Return (x, y) of the center of cell containing provided text 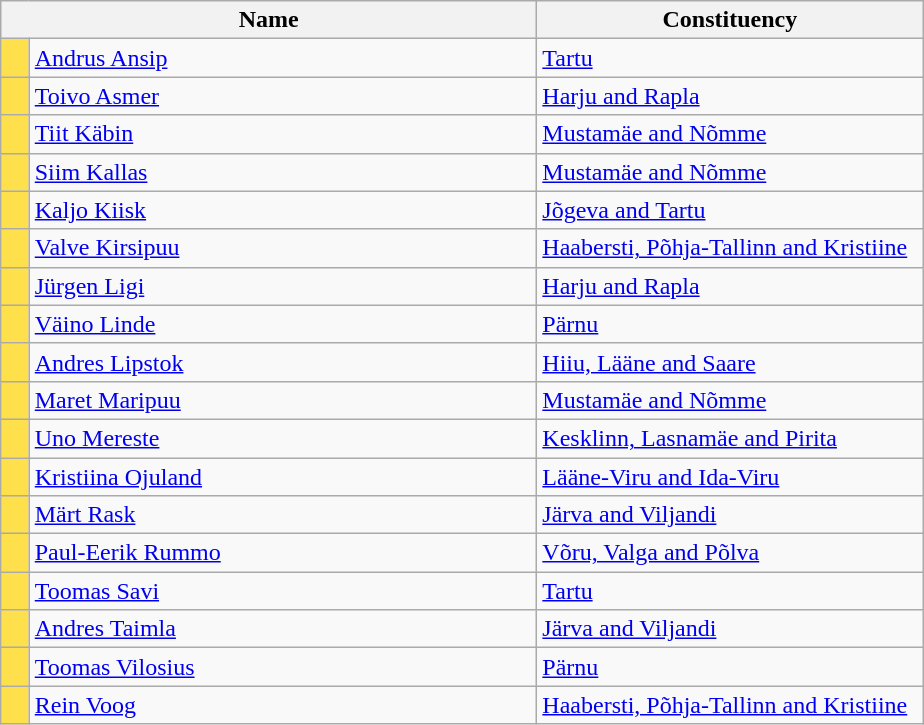
Kristiina Ojuland (283, 477)
Paul-Eerik Rummo (283, 553)
Name (269, 20)
Jõgeva and Tartu (730, 210)
Toomas Savi (283, 591)
Uno Mereste (283, 438)
Andres Lipstok (283, 362)
Väino Linde (283, 324)
Rein Voog (283, 705)
Kesklinn, Lasnamäe and Pirita (730, 438)
Siim Kallas (283, 172)
Kaljo Kiisk (283, 210)
Constituency (730, 20)
Jürgen Ligi (283, 286)
Maret Maripuu (283, 400)
Toivo Asmer (283, 96)
Toomas Vilosius (283, 667)
Tiit Käbin (283, 134)
Märt Rask (283, 515)
Andres Taimla (283, 629)
Andrus Ansip (283, 58)
Hiiu, Lääne and Saare (730, 362)
Valve Kirsipuu (283, 248)
Võru, Valga and Põlva (730, 553)
Lääne-Viru and Ida-Viru (730, 477)
